Locate the cell with the specified text and output its [x, y] center coordinate. 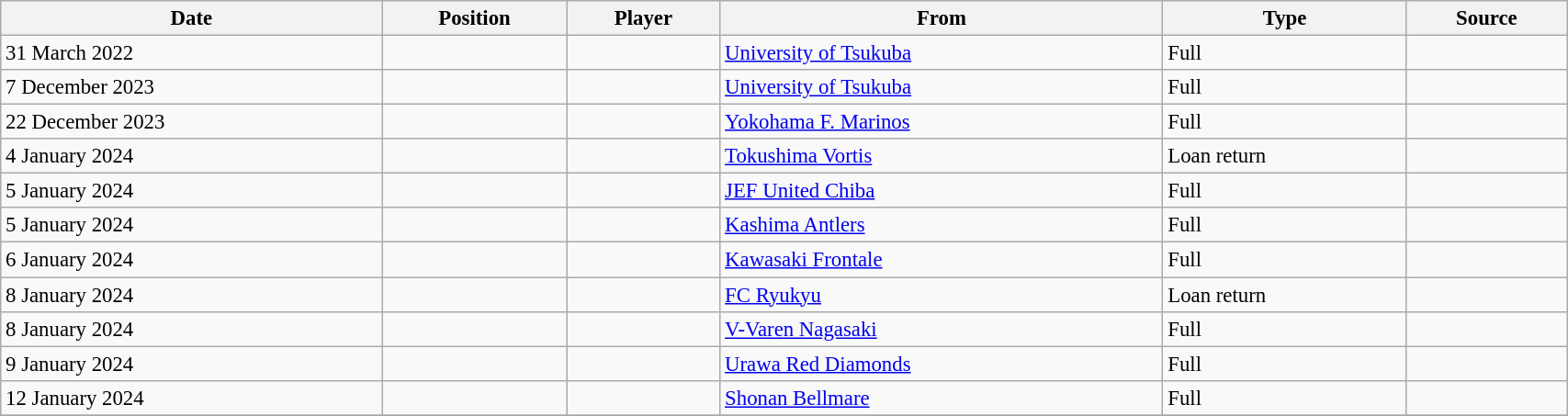
From [942, 18]
7 December 2023 [191, 87]
12 January 2024 [191, 398]
6 January 2024 [191, 260]
22 December 2023 [191, 122]
Date [191, 18]
Source [1486, 18]
Type [1284, 18]
4 January 2024 [191, 156]
Shonan Bellmare [942, 398]
Kashima Antlers [942, 225]
Player [643, 18]
Position [474, 18]
JEF United Chiba [942, 191]
Urawa Red Diamonds [942, 364]
V-Varen Nagasaki [942, 329]
Tokushima Vortis [942, 156]
31 March 2022 [191, 53]
FC Ryukyu [942, 295]
Kawasaki Frontale [942, 260]
9 January 2024 [191, 364]
Yokohama F. Marinos [942, 122]
